Output the (X, Y) coordinate of the center of the cell containing the given text.  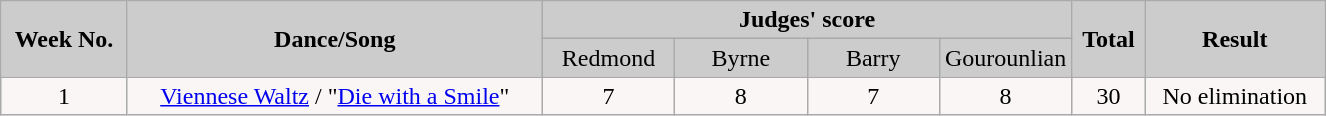
Redmond (608, 58)
Viennese Waltz / "Die with a Smile" (334, 96)
Dance/Song (334, 39)
30 (1108, 96)
Result (1235, 39)
1 (64, 96)
Judges' score (807, 20)
Week No. (64, 39)
Barry (873, 58)
Byrne (741, 58)
No elimination (1235, 96)
Total (1108, 39)
Gourounlian (1005, 58)
